Identify which cell holds the provided text, then report its [X, Y] central coordinate. 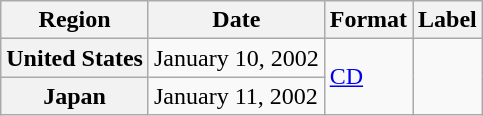
CD [368, 77]
January 10, 2002 [236, 58]
January 11, 2002 [236, 96]
Format [368, 20]
Date [236, 20]
Japan [75, 96]
United States [75, 58]
Label [448, 20]
Region [75, 20]
